Return (x, y) of the center of cell containing provided text 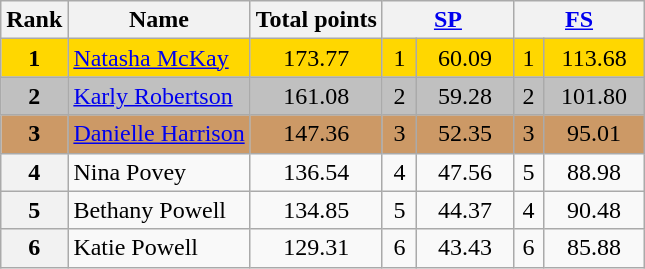
Bethany Powell (159, 210)
59.28 (466, 96)
136.54 (316, 172)
44.37 (466, 210)
88.98 (594, 172)
60.09 (466, 58)
52.35 (466, 134)
Natasha McKay (159, 58)
Name (159, 20)
147.36 (316, 134)
FS (578, 20)
Karly Robertson (159, 96)
Nina Povey (159, 172)
161.08 (316, 96)
Danielle Harrison (159, 134)
SP (448, 20)
95.01 (594, 134)
85.88 (594, 248)
Katie Powell (159, 248)
134.85 (316, 210)
173.77 (316, 58)
129.31 (316, 248)
90.48 (594, 210)
47.56 (466, 172)
113.68 (594, 58)
43.43 (466, 248)
101.80 (594, 96)
Total points (316, 20)
Rank (34, 20)
